Find where the given text appears and provide that cell's center as [x, y] coordinate. 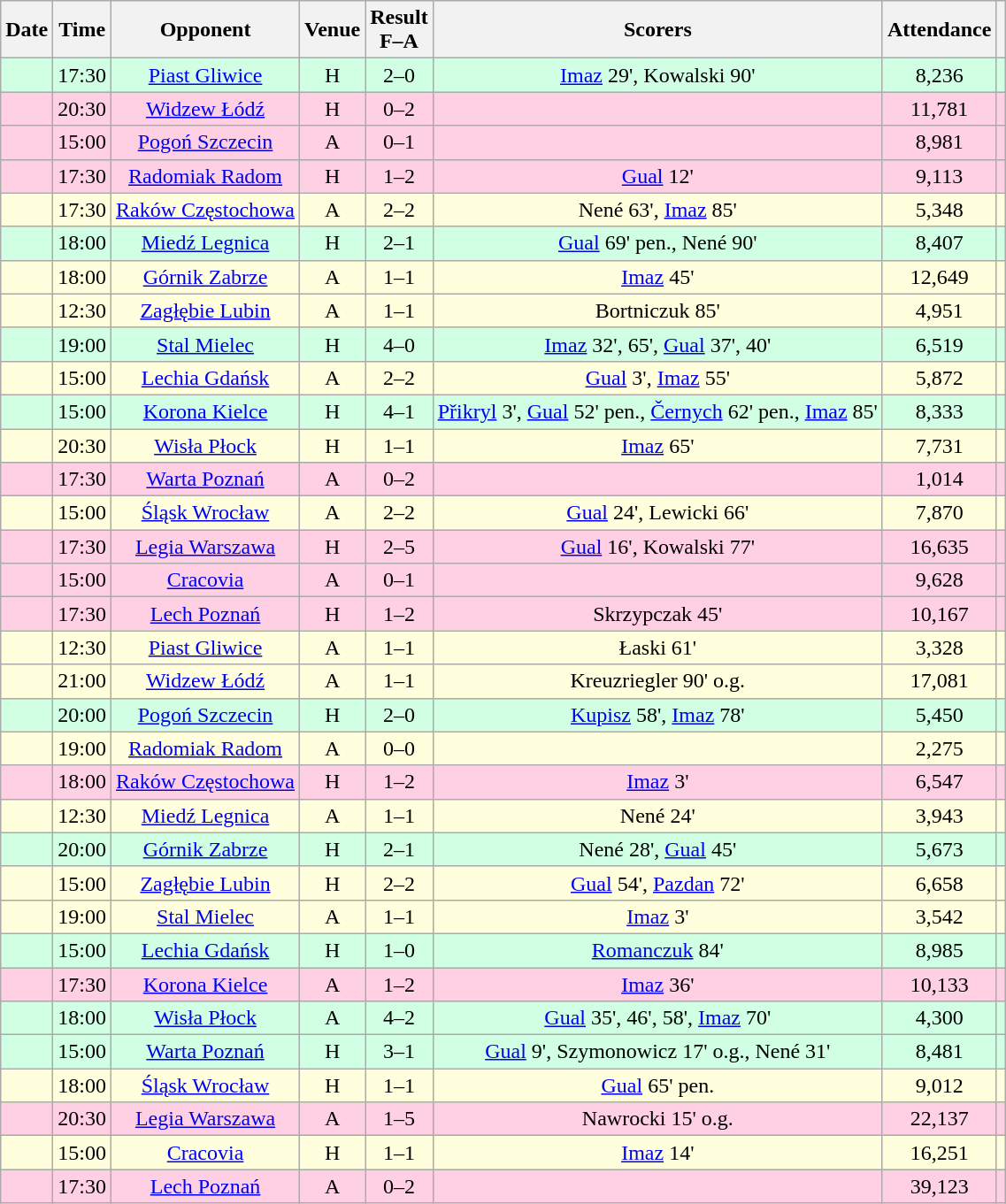
Kreuzriegler 90' o.g. [657, 681]
Gual 35', 46', 58', Imaz 70' [657, 1018]
Gual 9', Szymonowicz 17' o.g., Nené 31' [657, 1052]
4–0 [399, 344]
3,328 [939, 648]
22,137 [939, 1119]
Imaz 14' [657, 1153]
1–5 [399, 1119]
11,781 [939, 109]
7,870 [939, 513]
Nawrocki 15' o.g. [657, 1119]
Gual 69' pen., Nené 90' [657, 243]
17,081 [939, 681]
Opponent [205, 30]
5,872 [939, 378]
Skrzypczak 45' [657, 614]
4–2 [399, 1018]
8,481 [939, 1052]
Gual 3', Imaz 55' [657, 378]
16,251 [939, 1153]
Gual 65' pen. [657, 1085]
Nené 24' [657, 816]
Přikryl 3', Gual 52' pen., Černych 62' pen., Imaz 85' [657, 411]
6,547 [939, 782]
8,981 [939, 142]
5,348 [939, 210]
10,133 [939, 985]
Imaz 65' [657, 445]
Imaz 36' [657, 985]
6,658 [939, 883]
9,628 [939, 580]
0–0 [399, 748]
Imaz 32', 65', Gual 37', 40' [657, 344]
7,731 [939, 445]
3–1 [399, 1052]
Attendance [939, 30]
Imaz 29', Kowalski 90' [657, 75]
12,649 [939, 277]
Time [82, 30]
Gual 12' [657, 176]
6,519 [939, 344]
1–0 [399, 950]
Gual 16', Kowalski 77' [657, 547]
39,123 [939, 1186]
Gual 24', Lewicki 66' [657, 513]
ResultF–A [399, 30]
9,012 [939, 1085]
21:00 [82, 681]
Scorers [657, 30]
4–1 [399, 411]
5,673 [939, 849]
1,014 [939, 479]
3,943 [939, 816]
9,113 [939, 176]
Nené 28', Gual 45' [657, 849]
4,300 [939, 1018]
3,542 [939, 916]
5,450 [939, 715]
Romanczuk 84' [657, 950]
2,275 [939, 748]
Kupisz 58', Imaz 78' [657, 715]
Nené 63', Imaz 85' [657, 210]
8,333 [939, 411]
Gual 54', Pazdan 72' [657, 883]
8,407 [939, 243]
Date [27, 30]
8,236 [939, 75]
16,635 [939, 547]
2–5 [399, 547]
10,167 [939, 614]
4,951 [939, 311]
Bortniczuk 85' [657, 311]
Imaz 45' [657, 277]
Venue [333, 30]
8,985 [939, 950]
Łaski 61' [657, 648]
